Find where the given text appears and provide that cell's center as (X, Y) coordinate. 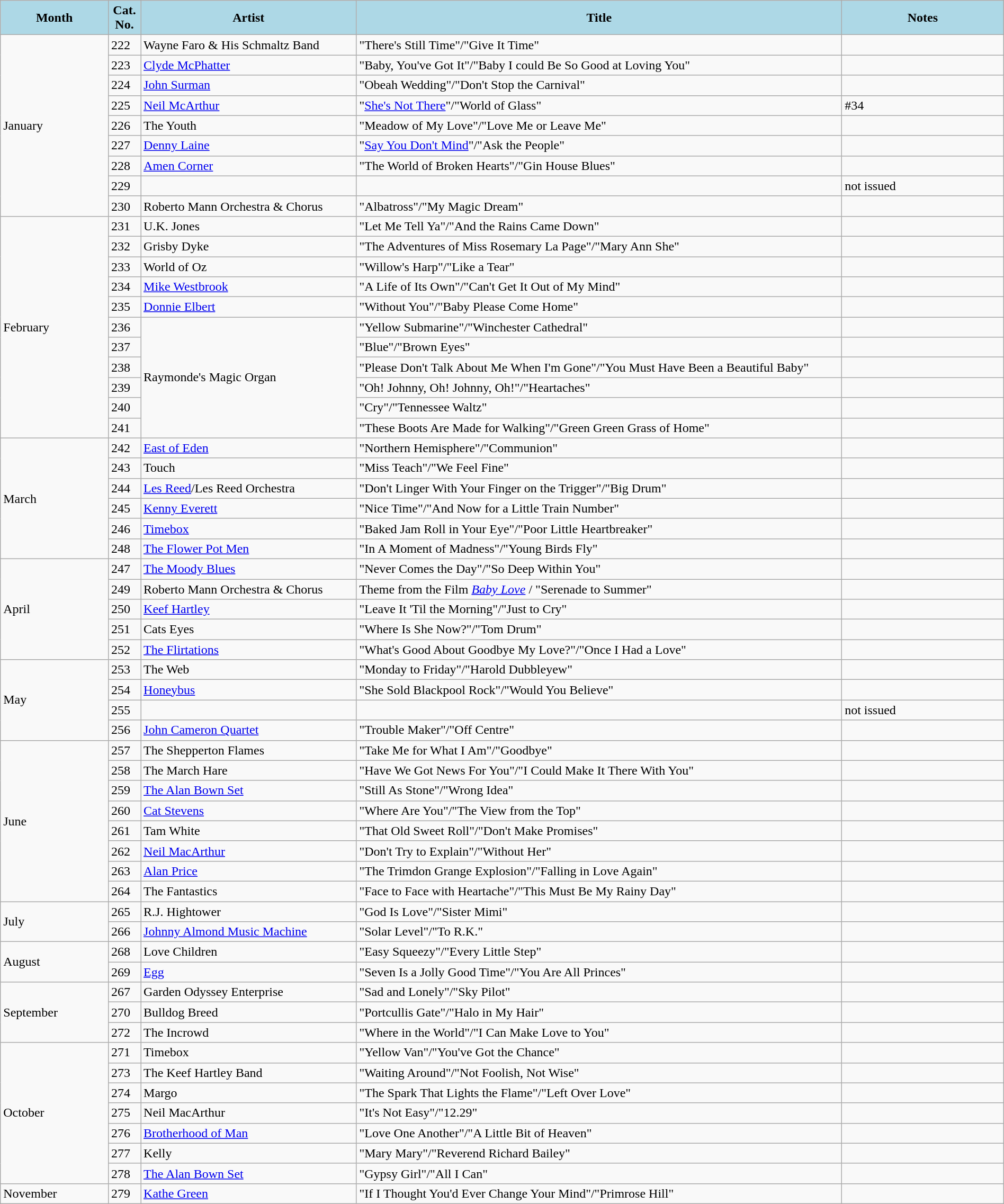
January (55, 126)
"Without You"/"Baby Please Come Home" (599, 307)
262 (124, 851)
"Don't Linger With Your Finger on the Trigger"/"Big Drum" (599, 488)
243 (124, 468)
223 (124, 65)
John Surman (249, 85)
September (55, 1012)
254 (124, 690)
November (55, 1193)
"A Life of Its Own"/"Can't Get It Out of My Mind" (599, 287)
255 (124, 710)
"If I Thought You'd Ever Change Your Mind"/"Primrose Hill" (599, 1193)
257 (124, 750)
Egg (249, 972)
Cat Stevens (249, 811)
224 (124, 85)
267 (124, 992)
"The Adventures of Miss Rosemary La Page"/"Mary Ann She" (599, 246)
"Where Are You"/"The View from the Top" (599, 811)
October (55, 1113)
"Portcullis Gate"/"Halo in My Hair" (599, 1012)
"Sad and Lonely"/"Sky Pilot" (599, 992)
"God Is Love"/"Sister Mimi" (599, 911)
"Obeah Wedding"/"Don't Stop the Carnival" (599, 85)
"Nice Time"/"And Now for a Little Train Number" (599, 508)
"Take Me for What I Am"/"Goodbye" (599, 750)
273 (124, 1073)
Alan Price (249, 871)
Title (599, 18)
260 (124, 811)
229 (124, 186)
The Flower Pot Men (249, 549)
The Incrowd (249, 1032)
249 (124, 589)
233 (124, 266)
The Fantastics (249, 891)
"Baked Jam Roll in Your Eye"/"Poor Little Heartbreaker" (599, 528)
"Don't Try to Explain"/"Without Her" (599, 851)
279 (124, 1193)
259 (124, 790)
"There's Still Time"/"Give It Time" (599, 45)
"Cry"/"Tennessee Waltz" (599, 408)
Denny Laine (249, 146)
Clyde McPhatter (249, 65)
Mike Westbrook (249, 287)
266 (124, 932)
"Never Comes the Day"/"So Deep Within You" (599, 569)
"Blue"/"Brown Eyes" (599, 347)
Bulldog Breed (249, 1012)
"Waiting Around"/"Not Foolish, Not Wise" (599, 1073)
"Meadow of My Love"/"Love Me or Leave Me" (599, 125)
264 (124, 891)
269 (124, 972)
"Have We Got News For You"/"I Could Make It There With You" (599, 770)
248 (124, 549)
271 (124, 1053)
"Say You Don't Mind"/"Ask the People" (599, 146)
"Leave It 'Til the Morning"/"Just to Cry" (599, 609)
228 (124, 166)
"What's Good About Goodbye My Love?"/"Once I Had a Love" (599, 650)
Johnny Almond Music Machine (249, 932)
Notes (923, 18)
May (55, 700)
236 (124, 327)
"Where Is She Now?"/"Tom Drum" (599, 630)
Margo (249, 1093)
Keef Hartley (249, 609)
261 (124, 831)
230 (124, 206)
226 (124, 125)
Grisby Dyke (249, 246)
242 (124, 448)
"Northern Hemisphere"/"Communion" (599, 448)
Love Children (249, 952)
"Albatross"/"My Magic Dream" (599, 206)
Amen Corner (249, 166)
"Still As Stone"/"Wrong Idea" (599, 790)
"It's Not Easy"/"12.29" (599, 1113)
"The Trimdon Grange Explosion"/"Falling in Love Again" (599, 871)
252 (124, 650)
John Cameron Quartet (249, 730)
March (55, 498)
"Trouble Maker"/"Off Centre" (599, 730)
U.K. Jones (249, 226)
The Youth (249, 125)
The Web (249, 670)
241 (124, 428)
231 (124, 226)
222 (124, 45)
265 (124, 911)
The Shepperton Flames (249, 750)
"Face to Face with Heartache"/"This Must Be My Rainy Day" (599, 891)
The Keef Hartley Band (249, 1073)
Honeybus (249, 690)
Raymonde's Magic Organ (249, 378)
276 (124, 1133)
"Baby, You've Got It"/"Baby I could Be So Good at Loving You" (599, 65)
239 (124, 388)
"Gypsy Girl"/"All I Can" (599, 1173)
The March Hare (249, 770)
"Yellow Van"/"You've Got the Chance" (599, 1053)
#34 (923, 105)
"The Spark That Lights the Flame"/"Left Over Love" (599, 1093)
"Where in the World"/"I Can Make Love to You" (599, 1032)
August (55, 962)
246 (124, 528)
"Love One Another"/"A Little Bit of Heaven" (599, 1133)
238 (124, 367)
Neil McArthur (249, 105)
Kenny Everett (249, 508)
Touch (249, 468)
270 (124, 1012)
225 (124, 105)
Artist (249, 18)
272 (124, 1032)
247 (124, 569)
227 (124, 146)
February (55, 327)
"The World of Broken Hearts"/"Gin House Blues" (599, 166)
Brotherhood of Man (249, 1133)
Cats Eyes (249, 630)
Cat.No. (124, 18)
274 (124, 1093)
"Seven Is a Jolly Good Time"/"You Are All Princes" (599, 972)
"That Old Sweet Roll"/"Don't Make Promises" (599, 831)
East of Eden (249, 448)
234 (124, 287)
"Easy Squeezy"/"Every Little Step" (599, 952)
251 (124, 630)
235 (124, 307)
237 (124, 347)
250 (124, 609)
277 (124, 1153)
"Monday to Friday"/"Harold Dubbleyew" (599, 670)
240 (124, 408)
Garden Odyssey Enterprise (249, 992)
July (55, 921)
Wayne Faro & His Schmaltz Band (249, 45)
263 (124, 871)
275 (124, 1113)
Month (55, 18)
Donnie Elbert (249, 307)
"Willow's Harp"/"Like a Tear" (599, 266)
"In A Moment of Madness"/"Young Birds Fly" (599, 549)
"Let Me Tell Ya"/"And the Rains Came Down" (599, 226)
258 (124, 770)
"These Boots Are Made for Walking"/"Green Green Grass of Home" (599, 428)
"She's Not There"/"World of Glass" (599, 105)
The Flirtations (249, 650)
"She Sold Blackpool Rock"/"Would You Believe" (599, 690)
"Miss Teach"/"We Feel Fine" (599, 468)
Kathe Green (249, 1193)
Tam White (249, 831)
253 (124, 670)
244 (124, 488)
"Yellow Submarine"/"Winchester Cathedral" (599, 327)
268 (124, 952)
232 (124, 246)
245 (124, 508)
R.J. Hightower (249, 911)
April (55, 609)
World of Oz (249, 266)
The Moody Blues (249, 569)
Theme from the Film Baby Love / "Serenade to Summer" (599, 589)
June (55, 821)
"Mary Mary"/"Reverend Richard Bailey" (599, 1153)
"Please Don't Talk About Me When I'm Gone"/"You Must Have Been a Beautiful Baby" (599, 367)
278 (124, 1173)
"Oh! Johnny, Oh! Johnny, Oh!"/"Heartaches" (599, 388)
"Solar Level"/"To R.K." (599, 932)
Kelly (249, 1153)
256 (124, 730)
Les Reed/Les Reed Orchestra (249, 488)
